Extract the (X, Y) coordinate from the center of the cell holding the provided text.  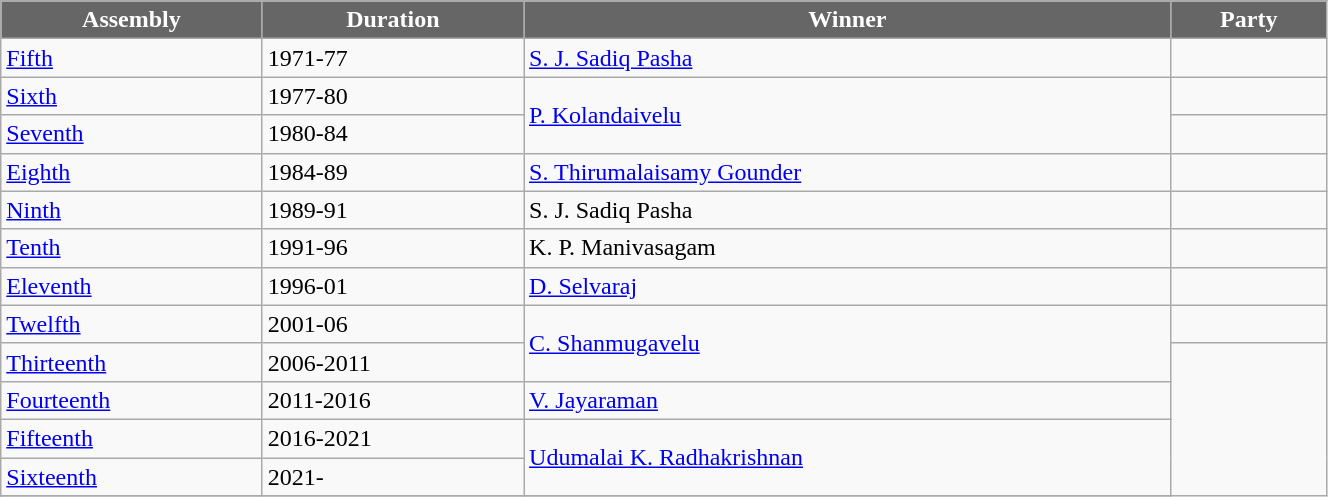
1980-84 (392, 134)
2021- (392, 477)
Party (1248, 20)
P. Kolandaivelu (848, 115)
Eighth (132, 172)
Winner (848, 20)
2006-2011 (392, 362)
1984-89 (392, 172)
2001-06 (392, 324)
Twelfth (132, 324)
1991-96 (392, 248)
C. Shanmugavelu (848, 343)
1989-91 (392, 210)
2016-2021 (392, 438)
Seventh (132, 134)
Sixth (132, 96)
Sixteenth (132, 477)
V. Jayaraman (848, 400)
Udumalai K. Radhakrishnan (848, 457)
2011-2016 (392, 400)
Duration (392, 20)
S. Thirumalaisamy Gounder (848, 172)
Assembly (132, 20)
Fifteenth (132, 438)
1977-80 (392, 96)
Ninth (132, 210)
1971-77 (392, 58)
K. P. Manivasagam (848, 248)
D. Selvaraj (848, 286)
1996-01 (392, 286)
Fourteenth (132, 400)
Tenth (132, 248)
Thirteenth (132, 362)
Eleventh (132, 286)
Fifth (132, 58)
